Identify which cell holds the provided text, then report its [X, Y] central coordinate. 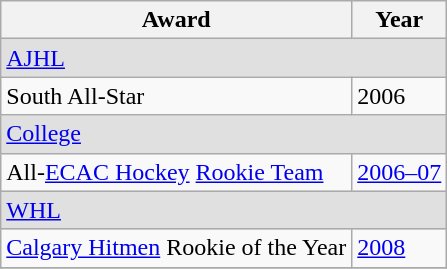
2006–07 [400, 172]
Calgary Hitmen Rookie of the Year [176, 248]
AJHL [224, 58]
South All-Star [176, 96]
WHL [224, 210]
College [224, 134]
Year [400, 20]
Award [176, 20]
2008 [400, 248]
All-ECAC Hockey Rookie Team [176, 172]
2006 [400, 96]
